Extract the [x, y] coordinate from the center of the cell holding the provided text.  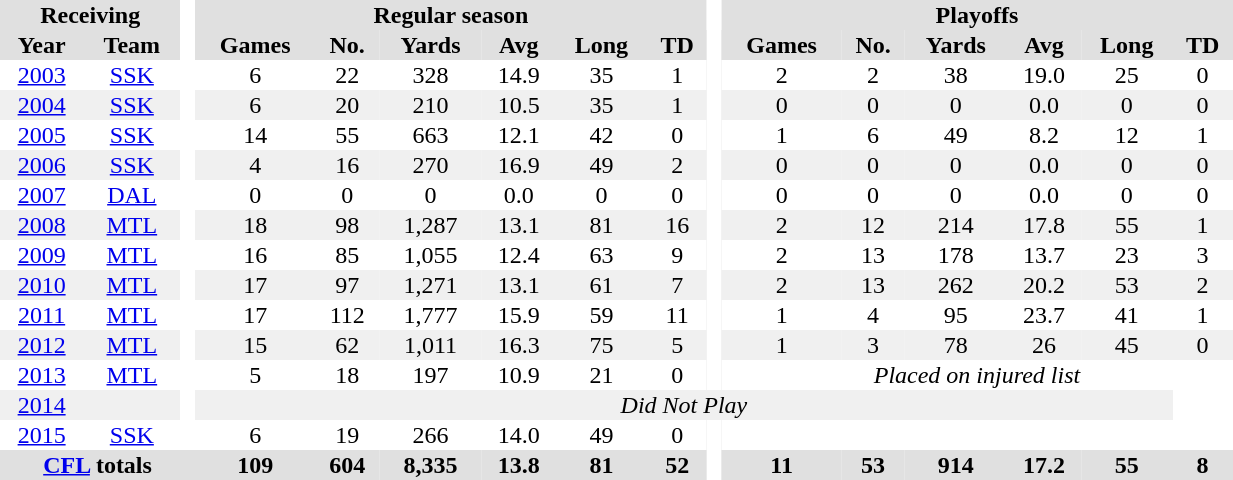
42 [601, 135]
17.2 [1044, 465]
328 [430, 75]
59 [601, 315]
2006 [42, 165]
15 [255, 345]
Year [42, 45]
19 [347, 435]
197 [430, 375]
41 [1127, 315]
CFL totals [98, 465]
DAL [132, 195]
85 [347, 255]
12.4 [518, 255]
17.8 [1044, 225]
8,335 [430, 465]
12.1 [518, 135]
270 [430, 165]
52 [676, 465]
8 [1203, 465]
97 [347, 285]
1,287 [430, 225]
78 [956, 345]
1,271 [430, 285]
214 [956, 225]
Playoffs [978, 15]
14.0 [518, 435]
2013 [42, 375]
45 [1127, 345]
Regular season [451, 15]
95 [956, 315]
10.9 [518, 375]
61 [601, 285]
2003 [42, 75]
109 [255, 465]
19.0 [1044, 75]
13.8 [518, 465]
2015 [42, 435]
7 [676, 285]
15.9 [518, 315]
20 [347, 105]
8.2 [1044, 135]
16.3 [518, 345]
663 [430, 135]
26 [1044, 345]
2012 [42, 345]
Receiving [90, 15]
25 [1127, 75]
1,055 [430, 255]
23.7 [1044, 315]
13.7 [1044, 255]
Placed on injured list [978, 375]
178 [956, 255]
2008 [42, 225]
38 [956, 75]
23 [1127, 255]
20.2 [1044, 285]
14.9 [518, 75]
Did Not Play [684, 405]
2009 [42, 255]
604 [347, 465]
Team [132, 45]
21 [601, 375]
262 [956, 285]
2007 [42, 195]
9 [676, 255]
2005 [42, 135]
2010 [42, 285]
62 [347, 345]
1,011 [430, 345]
210 [430, 105]
914 [956, 465]
63 [601, 255]
2011 [42, 315]
22 [347, 75]
75 [601, 345]
10.5 [518, 105]
112 [347, 315]
16.9 [518, 165]
98 [347, 225]
2004 [42, 105]
14 [255, 135]
266 [430, 435]
2014 [42, 405]
1,777 [430, 315]
